Return [x, y] of the center of cell containing provided text 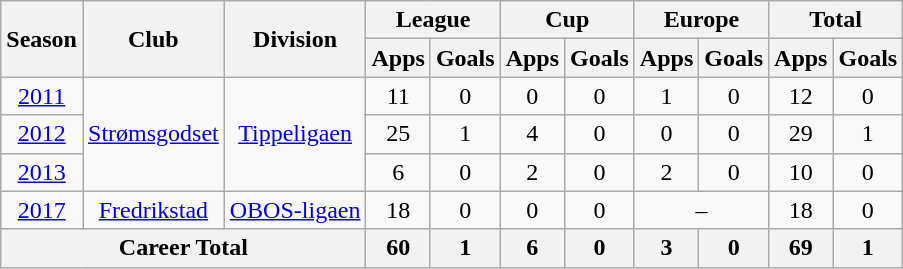
– [701, 210]
Strømsgodset [153, 134]
OBOS-ligaen [295, 210]
60 [398, 248]
29 [801, 134]
Division [295, 39]
League [433, 20]
Tippeligaen [295, 134]
10 [801, 172]
Total [836, 20]
69 [801, 248]
12 [801, 96]
3 [666, 248]
11 [398, 96]
Career Total [184, 248]
2013 [42, 172]
Club [153, 39]
Season [42, 39]
25 [398, 134]
2012 [42, 134]
Fredrikstad [153, 210]
Europe [701, 20]
2011 [42, 96]
2017 [42, 210]
4 [532, 134]
Cup [567, 20]
